Provide the [X, Y] coordinate of the cell's center where the given text is located.  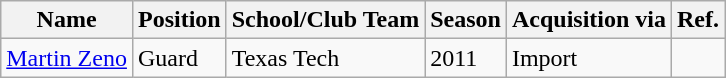
Name [67, 20]
Position [179, 20]
Import [588, 58]
Texas Tech [325, 58]
2011 [466, 58]
Acquisition via [588, 20]
School/Club Team [325, 20]
Ref. [698, 20]
Season [466, 20]
Guard [179, 58]
Martin Zeno [67, 58]
